Return (X, Y) of the center of cell containing provided text 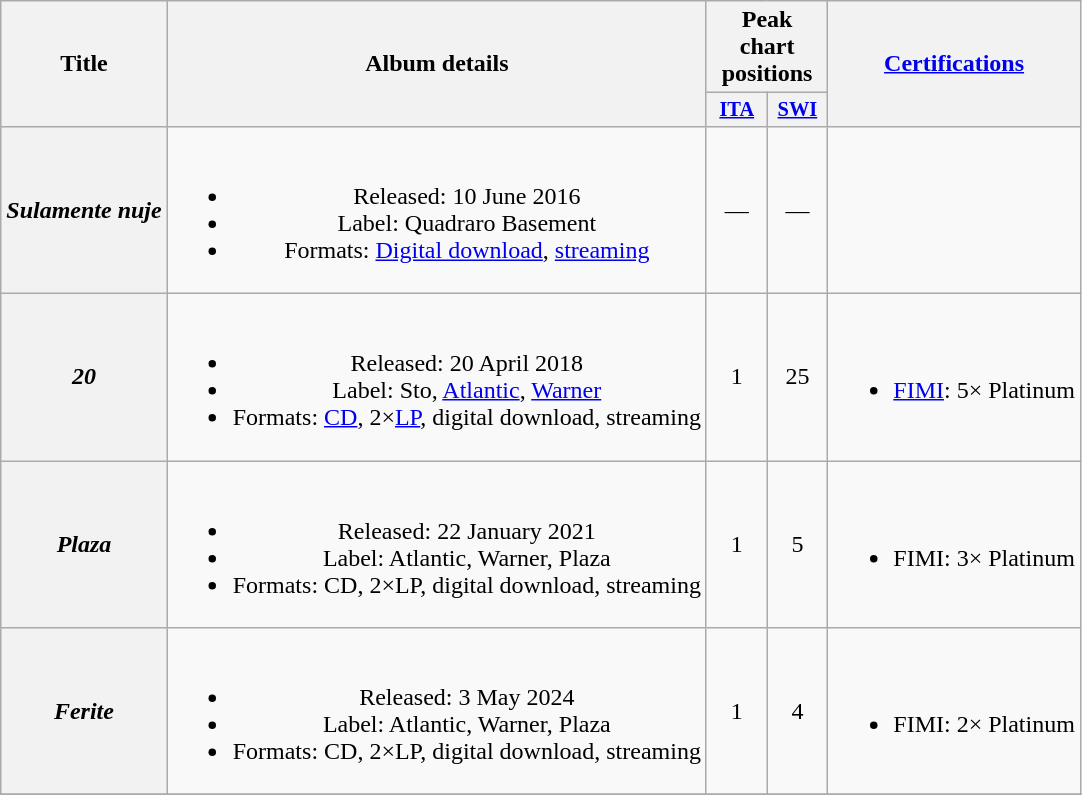
FIMI: 3× Platinum (954, 544)
20 (84, 378)
5 (798, 544)
Plaza (84, 544)
25 (798, 378)
Sulamente nuje (84, 210)
ITA (736, 110)
Released: 3 May 2024Label: Atlantic, Warner, PlazaFormats: CD, 2×LP, digital download, streaming (436, 712)
Title (84, 64)
FIMI: 2× Platinum (954, 712)
4 (798, 712)
FIMI: 5× Platinum (954, 378)
Released: 10 June 2016Label: Quadraro BasementFormats: Digital download, streaming (436, 210)
SWI (798, 110)
Album details (436, 64)
Certifications (954, 64)
Released: 22 January 2021Label: Atlantic, Warner, PlazaFormats: CD, 2×LP, digital download, streaming (436, 544)
Ferite (84, 712)
Peak chart positions (766, 47)
Released: 20 April 2018Label: Sto, Atlantic, WarnerFormats: CD, 2×LP, digital download, streaming (436, 378)
